Output the [x, y] coordinate of the center of the cell containing the given text.  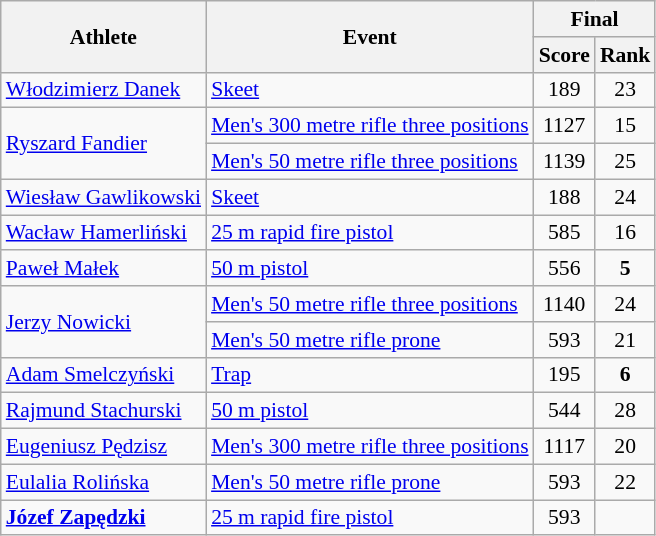
Wiesław Gawlikowski [104, 197]
1139 [564, 162]
Trap [370, 375]
20 [626, 447]
Jerzy Nowicki [104, 322]
Rank [626, 55]
1127 [564, 126]
556 [564, 269]
195 [564, 375]
188 [564, 197]
Eugeniusz Pędzisz [104, 447]
Eulalia Rolińska [104, 482]
585 [564, 233]
Rajmund Stachurski [104, 411]
Włodzimierz Danek [104, 90]
25 [626, 162]
Ryszard Fandier [104, 144]
5 [626, 269]
15 [626, 126]
28 [626, 411]
Final [595, 19]
Score [564, 55]
Athlete [104, 36]
Event [370, 36]
16 [626, 233]
544 [564, 411]
23 [626, 90]
1117 [564, 447]
Wacław Hamerliński [104, 233]
Paweł Małek [104, 269]
22 [626, 482]
189 [564, 90]
21 [626, 340]
6 [626, 375]
1140 [564, 304]
Józef Zapędzki [104, 518]
Adam Smelczyński [104, 375]
